Output the [x, y] coordinate of the center of the cell containing the given text.  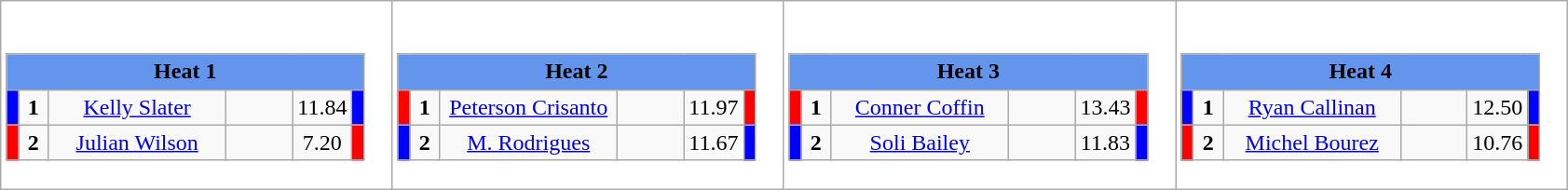
Heat 4 [1360, 72]
Heat 4 1 Ryan Callinan 12.50 2 Michel Bourez 10.76 [1371, 95]
11.83 [1105, 142]
Peterson Crisanto [529, 107]
11.84 [322, 107]
Soli Bailey [920, 142]
12.50 [1498, 107]
11.67 [714, 142]
Conner Coffin [920, 107]
Kelly Slater [138, 107]
Julian Wilson [138, 142]
13.43 [1105, 107]
Heat 1 [184, 72]
7.20 [322, 142]
11.97 [714, 107]
Ryan Callinan [1312, 107]
Michel Bourez [1312, 142]
Heat 2 [576, 72]
Heat 1 1 Kelly Slater 11.84 2 Julian Wilson 7.20 [197, 95]
M. Rodrigues [529, 142]
Heat 2 1 Peterson Crisanto 11.97 2 M. Rodrigues 11.67 [588, 95]
Heat 3 1 Conner Coffin 13.43 2 Soli Bailey 11.83 [980, 95]
10.76 [1498, 142]
Heat 3 [968, 72]
